Find where the given text appears and provide that cell's center as (x, y) coordinate. 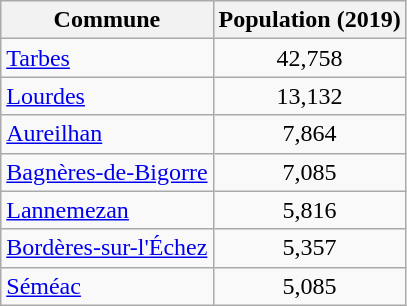
Lourdes (107, 96)
Population (2019) (310, 20)
13,132 (310, 96)
5,085 (310, 286)
42,758 (310, 58)
Lannemezan (107, 210)
Tarbes (107, 58)
7,864 (310, 134)
7,085 (310, 172)
Commune (107, 20)
5,357 (310, 248)
Bagnères-de-Bigorre (107, 172)
Séméac (107, 286)
Aureilhan (107, 134)
Bordères-sur-l'Échez (107, 248)
5,816 (310, 210)
